Identify which cell holds the provided text, then report its (X, Y) central coordinate. 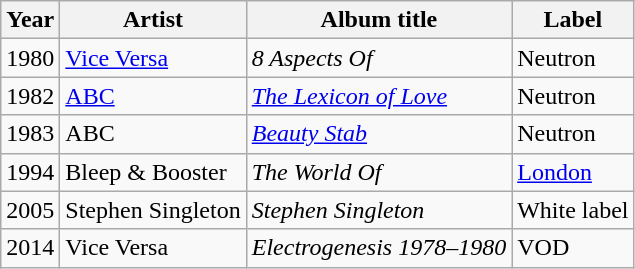
Label (573, 20)
London (573, 172)
2005 (30, 210)
1994 (30, 172)
Artist (153, 20)
8 Aspects Of (378, 58)
2014 (30, 248)
The World Of (378, 172)
VOD (573, 248)
1982 (30, 96)
White label (573, 210)
The Lexicon of Love (378, 96)
1983 (30, 134)
Bleep & Booster (153, 172)
Album title (378, 20)
Year (30, 20)
Beauty Stab (378, 134)
1980 (30, 58)
Electrogenesis 1978–1980 (378, 248)
